Search for the cell housing the specified text and yield its [x, y] center coordinate. 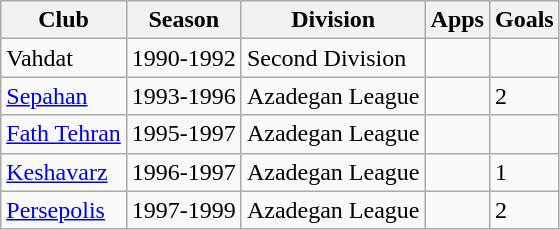
Apps [457, 20]
Division [333, 20]
Vahdat [64, 58]
Second Division [333, 58]
1990-1992 [184, 58]
Keshavarz [64, 172]
Persepolis [64, 210]
Sepahan [64, 96]
1993-1996 [184, 96]
Goals [524, 20]
1996-1997 [184, 172]
1 [524, 172]
1995-1997 [184, 134]
Season [184, 20]
Fath Tehran [64, 134]
Club [64, 20]
1997-1999 [184, 210]
